Locate the cell with the specified text and output its (x, y) center coordinate. 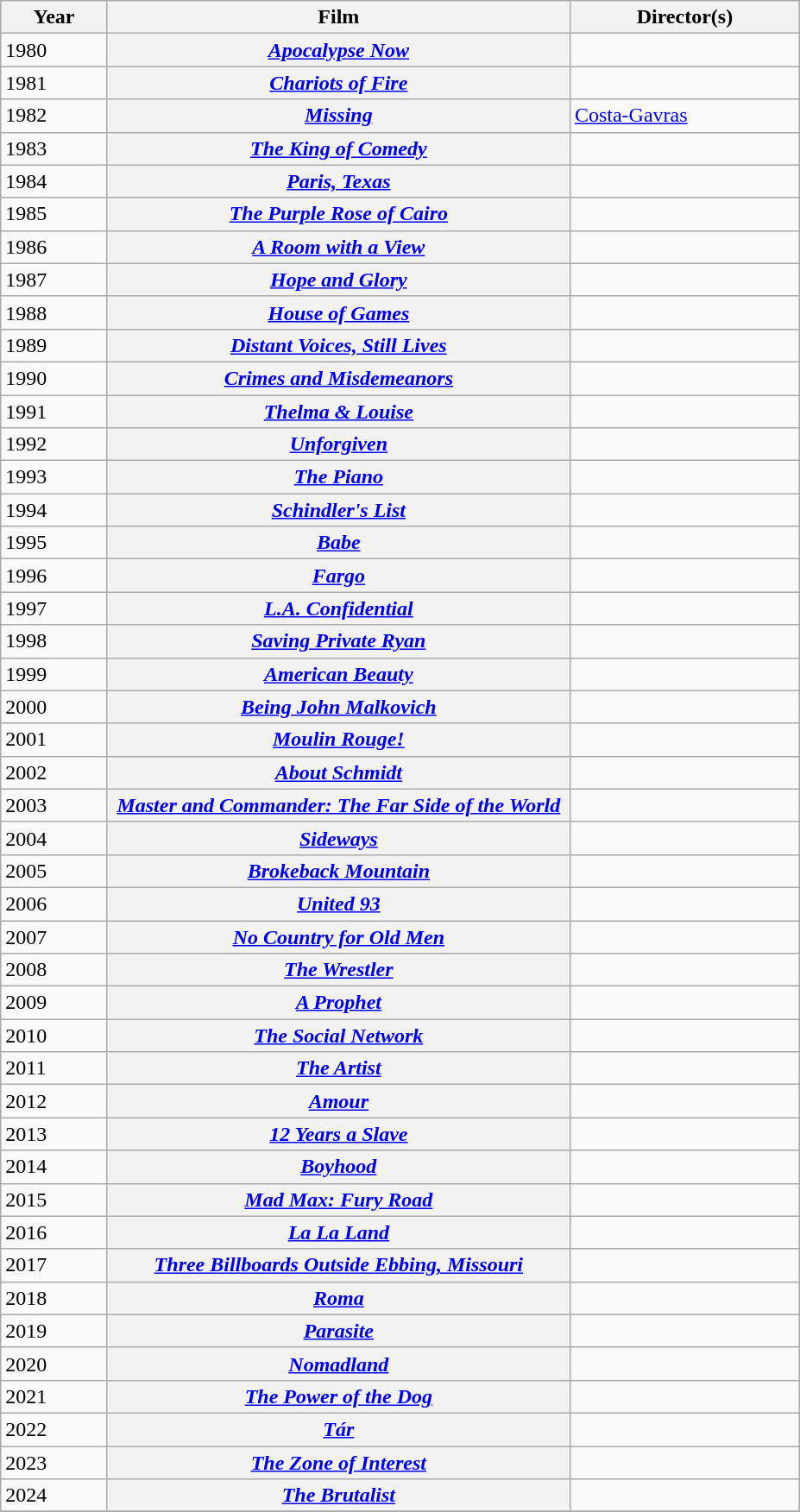
1980 (54, 50)
2005 (54, 871)
1982 (54, 116)
Film (338, 17)
2024 (54, 1496)
2023 (54, 1463)
The Brutalist (338, 1496)
2006 (54, 904)
Being John Malkovich (338, 707)
2017 (54, 1265)
Boyhood (338, 1167)
1985 (54, 214)
1990 (54, 378)
Moulin Rouge! (338, 740)
Paris, Texas (338, 181)
2000 (54, 707)
Sideways (338, 838)
1993 (54, 477)
Nomadland (338, 1364)
1981 (54, 83)
Crimes and Misdemeanors (338, 378)
1988 (54, 312)
American Beauty (338, 674)
12 Years a Slave (338, 1134)
2018 (54, 1298)
1987 (54, 280)
Parasite (338, 1331)
1992 (54, 444)
Tár (338, 1429)
Year (54, 17)
1984 (54, 181)
2007 (54, 936)
United 93 (338, 904)
2022 (54, 1429)
The Artist (338, 1068)
Babe (338, 543)
Three Billboards Outside Ebbing, Missouri (338, 1265)
2016 (54, 1232)
1998 (54, 641)
Missing (338, 116)
The Power of the Dog (338, 1396)
The Piano (338, 477)
The Zone of Interest (338, 1463)
2010 (54, 1036)
2021 (54, 1396)
Mad Max: Fury Road (338, 1200)
2012 (54, 1101)
2004 (54, 838)
Hope and Glory (338, 280)
A Prophet (338, 1003)
L.A. Confidential (338, 608)
Apocalypse Now (338, 50)
1994 (54, 510)
2008 (54, 970)
La La Land (338, 1232)
2019 (54, 1331)
2020 (54, 1364)
Schindler's List (338, 510)
About Schmidt (338, 772)
House of Games (338, 312)
2002 (54, 772)
Chariots of Fire (338, 83)
The Wrestler (338, 970)
Fargo (338, 576)
2011 (54, 1068)
1996 (54, 576)
2009 (54, 1003)
2001 (54, 740)
1986 (54, 247)
The Purple Rose of Cairo (338, 214)
Thelma & Louise (338, 412)
Amour (338, 1101)
The Social Network (338, 1036)
Master and Commander: The Far Side of the World (338, 805)
1991 (54, 412)
The King of Comedy (338, 148)
Distant Voices, Still Lives (338, 345)
A Room with a View (338, 247)
1997 (54, 608)
2013 (54, 1134)
Unforgiven (338, 444)
1999 (54, 674)
Director(s) (684, 17)
2014 (54, 1167)
Saving Private Ryan (338, 641)
No Country for Old Men (338, 936)
Costa-Gavras (684, 116)
1983 (54, 148)
1995 (54, 543)
1989 (54, 345)
Brokeback Mountain (338, 871)
Roma (338, 1298)
2003 (54, 805)
2015 (54, 1200)
